Determine the (X, Y) coordinate at the center of the cell enclosing the given text.  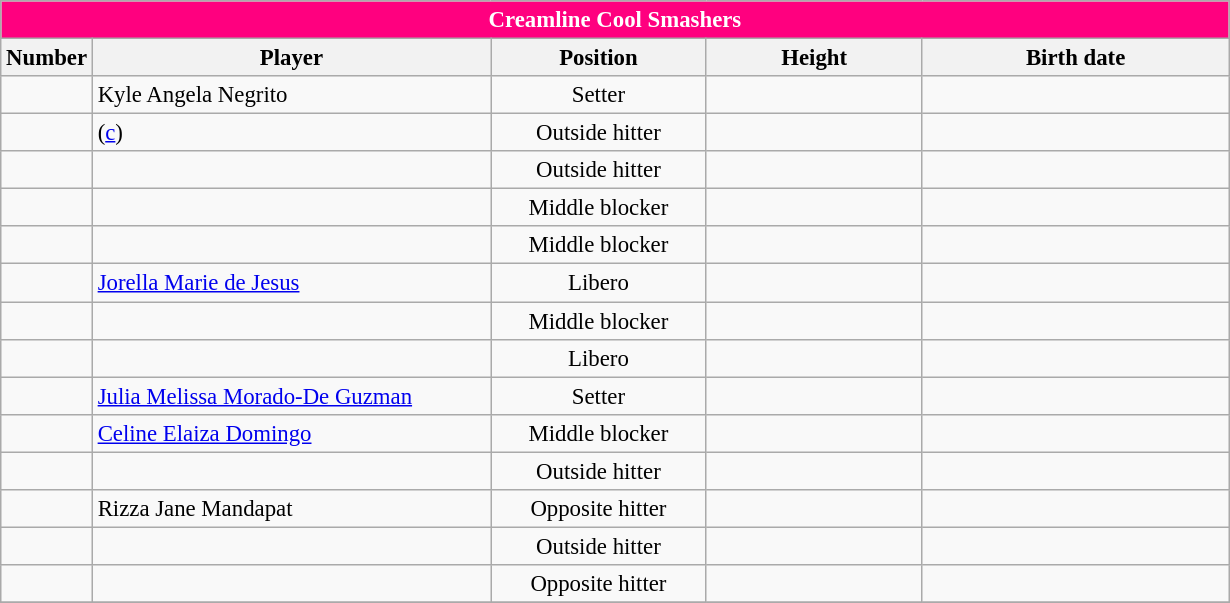
Rizza Jane Mandapat (291, 509)
Number (47, 58)
Height (814, 58)
(c) (291, 133)
Celine Elaiza Domingo (291, 433)
Jorella Marie de Jesus (291, 283)
Creamline Cool Smashers (615, 20)
Birth date (1076, 58)
Kyle Angela Negrito (291, 95)
Player (291, 58)
Position (599, 58)
Julia Melissa Morado-De Guzman (291, 396)
